Return the [x, y] coordinate for the center point of the cell that contains the specified text.  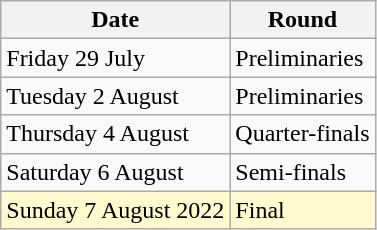
Saturday 6 August [116, 172]
Final [302, 210]
Sunday 7 August 2022 [116, 210]
Round [302, 20]
Thursday 4 August [116, 134]
Tuesday 2 August [116, 96]
Friday 29 July [116, 58]
Date [116, 20]
Semi-finals [302, 172]
Quarter-finals [302, 134]
